Search for the cell housing the specified text and yield its (x, y) center coordinate. 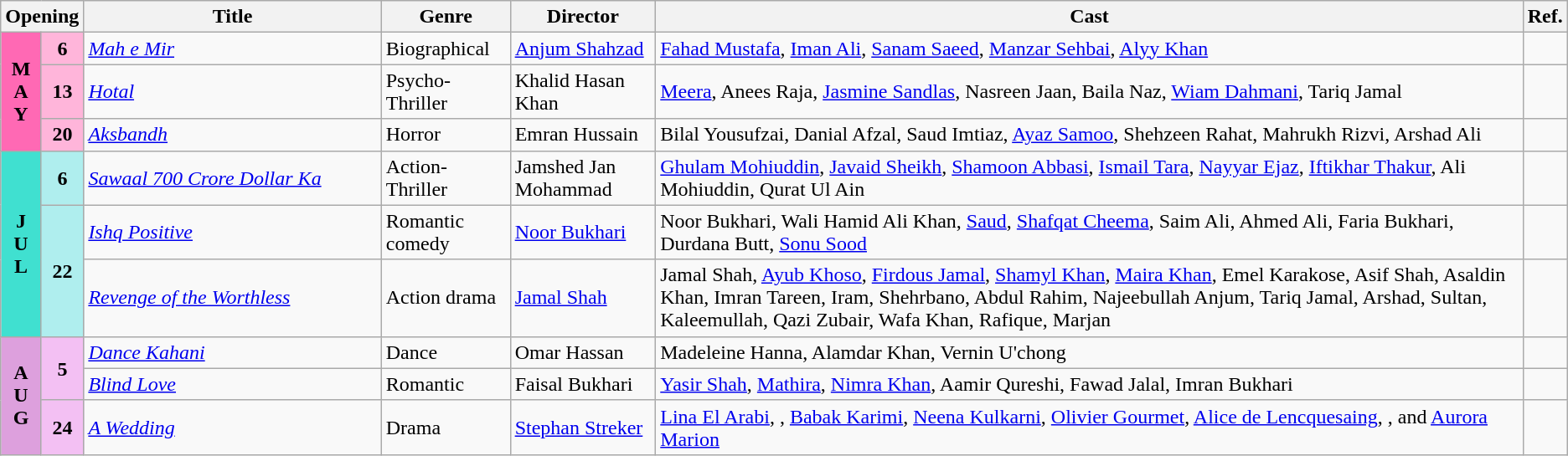
20 (62, 135)
Action-Thriller (446, 177)
Lina El Arabi, , Babak Karimi, Neena Kulkarni, Olivier Gourmet, Alice de Lencquesaing, , and Aurora Marion (1089, 427)
Ref. (1545, 17)
Romantic comedy (446, 233)
Title (233, 17)
Fahad Mustafa, Iman Ali, Sanam Saeed, Manzar Sehbai, Alyy Khan (1089, 49)
Horror (446, 135)
Action drama (446, 298)
Bilal Yousufzai, Danial Afzal, Saud Imtiaz, Ayaz Samoo, Shehzeen Rahat, Mahrukh Rizvi, Arshad Ali (1089, 135)
Noor Bukhari (583, 233)
Dance (446, 352)
Noor Bukhari, Wali Hamid Ali Khan, Saud, Shafqat Cheema, Saim Ali, Ahmed Ali, Faria Bukhari, Durdana Butt, Sonu Sood (1089, 233)
Meera, Anees Raja, Jasmine Sandlas, Nasreen Jaan, Baila Naz, Wiam Dahmani, Tariq Jamal (1089, 92)
Omar Hassan (583, 352)
Biographical (446, 49)
Jamal Shah (583, 298)
Mah e Mir (233, 49)
Blind Love (233, 384)
Director (583, 17)
Madeleine Hanna, Alamdar Khan, Vernin U'chong (1089, 352)
Jamshed Jan Mohammad (583, 177)
Opening (42, 17)
Hotal (233, 92)
Dance Kahani (233, 352)
13 (62, 92)
22 (62, 271)
AUG (22, 395)
24 (62, 427)
Faisal Bukhari (583, 384)
Ghulam Mohiuddin, Javaid Sheikh, Shamoon Abbasi, Ismail Tara, Nayyar Ejaz, Iftikhar Thakur, Ali Mohiuddin, Qurat Ul Ain (1089, 177)
Romantic (446, 384)
JUL (22, 243)
Ishq Positive (233, 233)
Genre (446, 17)
Drama (446, 427)
Sawaal 700 Crore Dollar Ka (233, 177)
A Wedding (233, 427)
Emran Hussain (583, 135)
Cast (1089, 17)
Revenge of the Worthless (233, 298)
5 (62, 368)
MAY (22, 92)
Anjum Shahzad (583, 49)
Yasir Shah, Mathira, Nimra Khan, Aamir Qureshi, Fawad Jalal, Imran Bukhari (1089, 384)
Psycho-Thriller (446, 92)
Stephan Streker (583, 427)
Khalid Hasan Khan (583, 92)
Aksbandh (233, 135)
